Capture the cell that displays the provided text and extract its (X, Y) central coordinate. 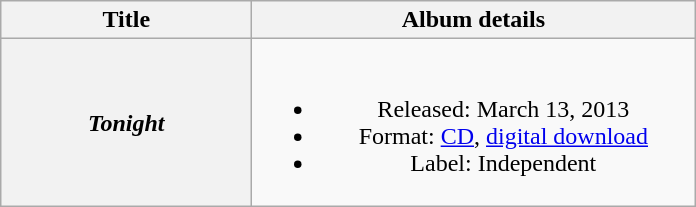
Released: March 13, 2013Format: CD, digital downloadLabel: Independent (474, 122)
Tonight (126, 122)
Title (126, 20)
Album details (474, 20)
